Scan for the cell matching the given text and deliver its [x, y] coordinate at center. 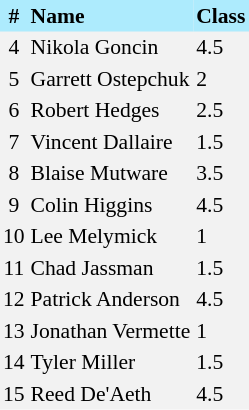
Name [111, 16]
Reed De'Aeth [111, 394]
Colin Higgins [111, 205]
Lee Melymick [111, 236]
# [14, 16]
2 [220, 79]
Jonathan Vermette [111, 331]
13 [14, 331]
3.5 [220, 174]
10 [14, 236]
Nikola Goncin [111, 48]
11 [14, 268]
7 [14, 142]
2.5 [220, 110]
Tyler Miller [111, 362]
5 [14, 79]
Blaise Mutware [111, 174]
8 [14, 174]
6 [14, 110]
12 [14, 300]
15 [14, 394]
Class [220, 16]
Vincent Dallaire [111, 142]
4 [14, 48]
Garrett Ostepchuk [111, 79]
Patrick Anderson [111, 300]
Robert Hedges [111, 110]
9 [14, 205]
Chad Jassman [111, 268]
14 [14, 362]
